For the text-containing cell, return its midpoint in [x, y] coordinate format. 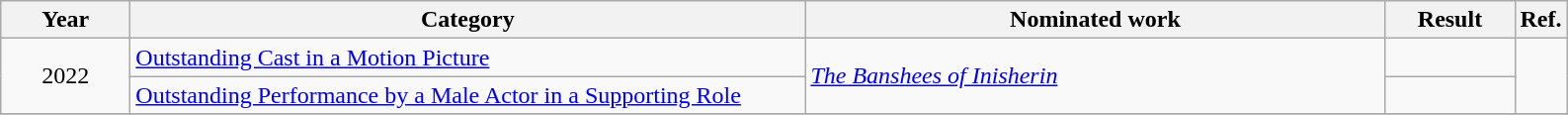
The Banshees of Inisherin [1095, 76]
Outstanding Cast in a Motion Picture [468, 57]
Nominated work [1095, 20]
Result [1450, 20]
2022 [65, 76]
Category [468, 20]
Year [65, 20]
Ref. [1541, 20]
Outstanding Performance by a Male Actor in a Supporting Role [468, 95]
